Provide the [x, y] coordinate of the cell's center where the given text is located.  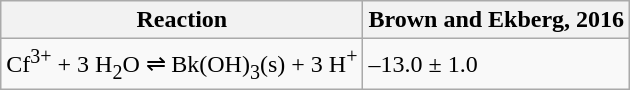
–13.0 ± 1.0 [496, 64]
Cf3+ + 3 H2O ⇌ Bk(OH)3(s) + 3 H+ [182, 64]
Brown and Ekberg, 2016 [496, 20]
Reaction [182, 20]
